From the cell containing the given text, extract its center point as (X, Y) coordinate. 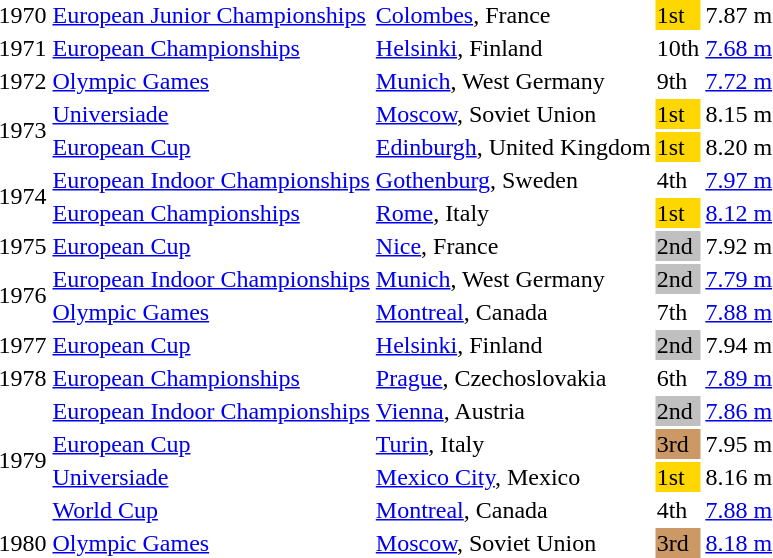
6th (678, 378)
Vienna, Austria (513, 411)
Gothenburg, Sweden (513, 180)
World Cup (211, 510)
Colombes, France (513, 15)
9th (678, 81)
Prague, Czechoslovakia (513, 378)
Rome, Italy (513, 213)
10th (678, 48)
Nice, France (513, 246)
7th (678, 312)
Turin, Italy (513, 444)
Mexico City, Mexico (513, 477)
European Junior Championships (211, 15)
Edinburgh, United Kingdom (513, 147)
